Search for the cell housing the specified text and yield its (X, Y) center coordinate. 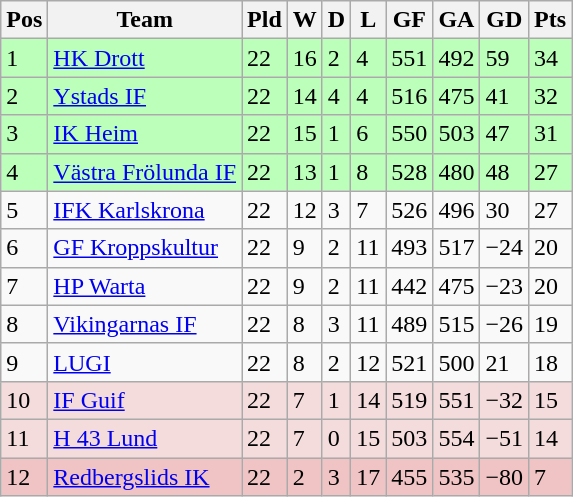
W (304, 20)
Pts (550, 20)
16 (304, 58)
IK Heim (145, 134)
Pos (24, 20)
48 (504, 172)
19 (550, 324)
493 (410, 248)
HP Warta (145, 286)
21 (504, 362)
−32 (504, 400)
489 (410, 324)
519 (410, 400)
516 (410, 96)
L (368, 20)
−51 (504, 438)
LUGI (145, 362)
554 (456, 438)
D (336, 20)
521 (410, 362)
47 (504, 134)
Ystads IF (145, 96)
550 (410, 134)
455 (410, 477)
515 (456, 324)
30 (504, 210)
526 (410, 210)
H 43 Lund (145, 438)
517 (456, 248)
18 (550, 362)
5 (24, 210)
32 (550, 96)
IFK Karlskrona (145, 210)
442 (410, 286)
GF (410, 20)
GF Kroppskultur (145, 248)
34 (550, 58)
−80 (504, 477)
GA (456, 20)
−24 (504, 248)
0 (336, 438)
528 (410, 172)
Västra Frölunda IF (145, 172)
535 (456, 477)
HK Drott (145, 58)
13 (304, 172)
Pld (265, 20)
−26 (504, 324)
10 (24, 400)
41 (504, 96)
GD (504, 20)
496 (456, 210)
500 (456, 362)
480 (456, 172)
59 (504, 58)
−23 (504, 286)
31 (550, 134)
17 (368, 477)
492 (456, 58)
Team (145, 20)
IF Guif (145, 400)
Vikingarnas IF (145, 324)
Redbergslids IK (145, 477)
